Extract the [X, Y] coordinate from the center of the cell holding the provided text.  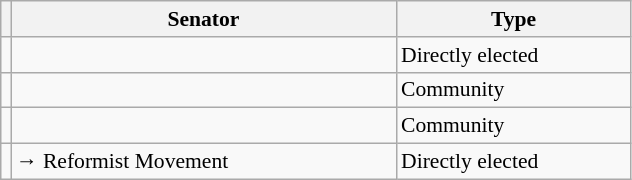
→ Reformist Movement [204, 162]
Senator [204, 19]
Type [514, 19]
